Scan for the cell matching the given text and deliver its [x, y] coordinate at center. 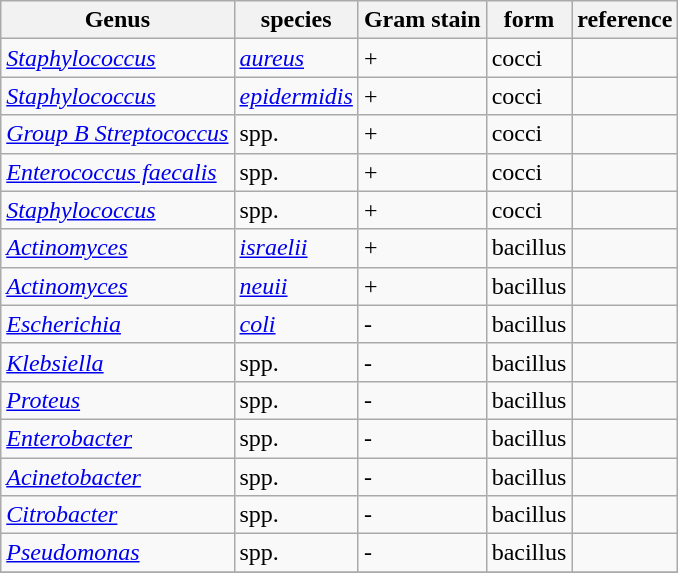
israelii [296, 248]
species [296, 20]
neuii [296, 286]
Acinetobacter [118, 477]
Genus [118, 20]
aureus [296, 58]
Gram stain [422, 20]
Pseudomonas [118, 553]
reference [625, 20]
Citrobacter [118, 515]
form [529, 20]
Enterococcus faecalis [118, 172]
Klebsiella [118, 362]
Proteus [118, 400]
Enterobacter [118, 438]
Group B Streptococcus [118, 134]
epidermidis [296, 96]
coli [296, 324]
Escherichia [118, 324]
